Extract the (x, y) coordinate from the center of the cell holding the provided text.  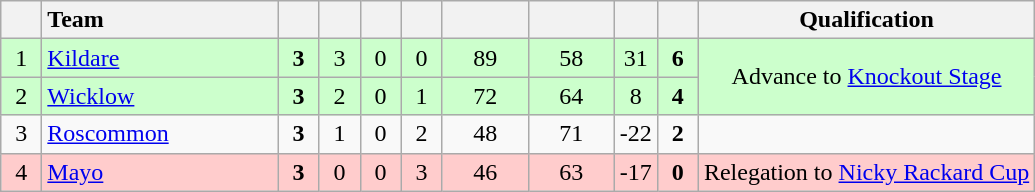
Qualification (866, 20)
46 (485, 172)
-22 (636, 134)
8 (636, 96)
Roscommon (160, 134)
64 (571, 96)
71 (571, 134)
Mayo (160, 172)
6 (678, 58)
31 (636, 58)
58 (571, 58)
-17 (636, 172)
Team (160, 20)
Relegation to Nicky Rackard Cup (866, 172)
48 (485, 134)
Advance to Knockout Stage (866, 77)
72 (485, 96)
63 (571, 172)
89 (485, 58)
Kildare (160, 58)
Wicklow (160, 96)
